Pinpoint the cell where the given text exists, returning its [x, y] midpoint coordinate. 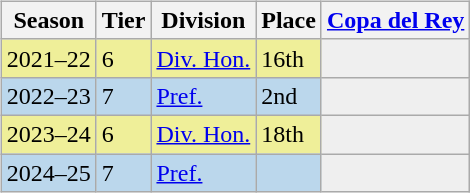
Copa del Rey [395, 20]
2021–22 [48, 58]
Tier [124, 20]
2023–24 [48, 134]
Season [48, 20]
Place [289, 20]
Division [204, 20]
16th [289, 58]
2024–25 [48, 173]
2nd [289, 96]
18th [289, 134]
2022–23 [48, 96]
